Return (x, y) of the center of cell containing provided text 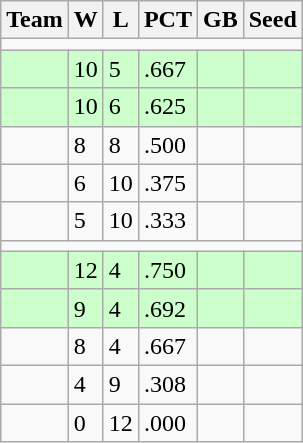
0 (86, 423)
.500 (168, 145)
.375 (168, 183)
GB (220, 20)
.308 (168, 384)
Team (35, 20)
W (86, 20)
Seed (272, 20)
.692 (168, 308)
.000 (168, 423)
PCT (168, 20)
.333 (168, 221)
.750 (168, 270)
.625 (168, 107)
L (120, 20)
